Determine the [x, y] coordinate at the center of the cell enclosing the given text.  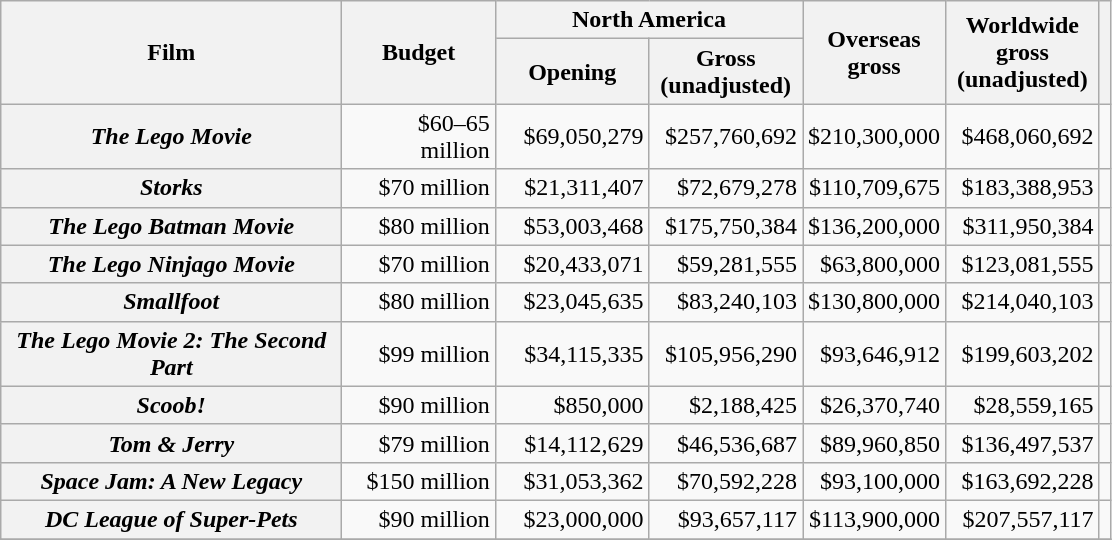
Budget [419, 52]
$59,281,555 [726, 264]
Scoob! [172, 405]
$79 million [419, 443]
$214,040,103 [1023, 302]
Storks [172, 188]
DC League of Super-Pets [172, 519]
The Lego Movie 2: The Second Part [172, 354]
$105,956,290 [726, 354]
$53,003,468 [572, 226]
$110,709,675 [874, 188]
$113,900,000 [874, 519]
$210,300,000 [874, 136]
$23,045,635 [572, 302]
$34,115,335 [572, 354]
$150 million [419, 481]
$136,200,000 [874, 226]
$311,950,384 [1023, 226]
$175,750,384 [726, 226]
$93,657,117 [726, 519]
$468,060,692 [1023, 136]
$199,603,202 [1023, 354]
Tom & Jerry [172, 443]
$28,559,165 [1023, 405]
$23,000,000 [572, 519]
$89,960,850 [874, 443]
Film [172, 52]
$850,000 [572, 405]
Space Jam: A New Legacy [172, 481]
Smallfoot [172, 302]
$257,760,692 [726, 136]
$20,433,071 [572, 264]
$93,100,000 [874, 481]
$2,188,425 [726, 405]
$63,800,000 [874, 264]
$60–65 million [419, 136]
$26,370,740 [874, 405]
Worldwide gross(unadjusted) [1023, 52]
$21,311,407 [572, 188]
$130,800,000 [874, 302]
$207,557,117 [1023, 519]
$70,592,228 [726, 481]
$83,240,103 [726, 302]
Overseasgross [874, 52]
$93,646,912 [874, 354]
$31,053,362 [572, 481]
The Lego Movie [172, 136]
$99 million [419, 354]
$183,388,953 [1023, 188]
The Lego Ninjago Movie [172, 264]
$69,050,279 [572, 136]
$14,112,629 [572, 443]
Opening [572, 72]
$72,679,278 [726, 188]
$163,692,228 [1023, 481]
$123,081,555 [1023, 264]
Gross (unadjusted) [726, 72]
North America [648, 20]
The Lego Batman Movie [172, 226]
$136,497,537 [1023, 443]
$46,536,687 [726, 443]
